Capture the cell that displays the provided text and extract its (X, Y) central coordinate. 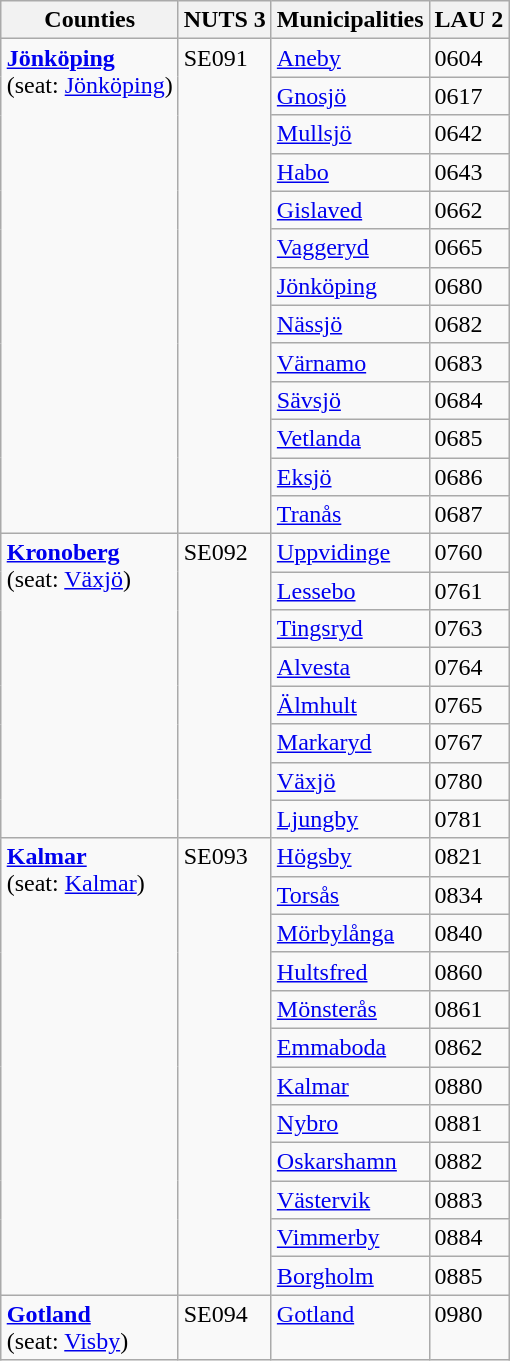
0604 (469, 58)
0884 (469, 1238)
0684 (469, 400)
Oskarshamn (350, 1162)
Vetlanda (350, 438)
Gotland (350, 1328)
Aneby (350, 58)
Västervik (350, 1200)
Kalmar (350, 1085)
0642 (469, 134)
0862 (469, 1047)
0764 (469, 667)
Gislaved (350, 210)
Alvesta (350, 667)
0686 (469, 477)
SE093 (224, 1066)
Markaryd (350, 743)
Vimmerby (350, 1238)
0765 (469, 705)
Växjö (350, 781)
Ljungby (350, 819)
0643 (469, 172)
Lessebo (350, 591)
0980 (469, 1328)
0885 (469, 1276)
0880 (469, 1085)
0687 (469, 515)
Vaggeryd (350, 248)
Sävsjö (350, 400)
Borgholm (350, 1276)
0682 (469, 324)
Tingsryd (350, 629)
Kronoberg (seat: Växjö) (90, 686)
Älmhult (350, 705)
0680 (469, 286)
Mullsjö (350, 134)
Hultsfred (350, 971)
0767 (469, 743)
0860 (469, 971)
Mönsterås (350, 1009)
0760 (469, 553)
Torsås (350, 895)
Jönköping (seat: Jönköping) (90, 286)
SE091 (224, 286)
SE094 (224, 1328)
NUTS 3 (224, 20)
Habo (350, 172)
0883 (469, 1200)
0665 (469, 248)
0617 (469, 96)
Högsby (350, 857)
Jönköping (350, 286)
Mörbylånga (350, 933)
Nässjö (350, 324)
Gotland (seat: Visby) (90, 1328)
LAU 2 (469, 20)
Uppvidinge (350, 553)
Nybro (350, 1124)
0861 (469, 1009)
0763 (469, 629)
0881 (469, 1124)
0683 (469, 362)
Gnosjö (350, 96)
0781 (469, 819)
0761 (469, 591)
Tranås (350, 515)
0685 (469, 438)
Municipalities (350, 20)
Emmaboda (350, 1047)
0780 (469, 781)
Counties (90, 20)
Värnamo (350, 362)
0662 (469, 210)
Eksjö (350, 477)
0882 (469, 1162)
SE092 (224, 686)
0834 (469, 895)
Kalmar (seat: Kalmar) (90, 1066)
0821 (469, 857)
0840 (469, 933)
